Identify which cell holds the provided text, then report its (x, y) central coordinate. 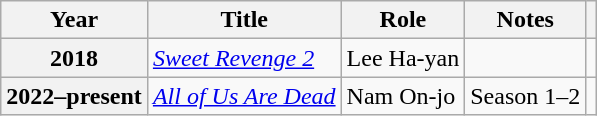
Season 1–2 (526, 96)
2018 (74, 58)
Nam On-jo (403, 96)
2022–present (74, 96)
Lee Ha-yan (403, 58)
Year (74, 20)
Title (244, 20)
All of Us Are Dead (244, 96)
Role (403, 20)
Sweet Revenge 2 (244, 58)
Notes (526, 20)
